Determine the [x, y] coordinate at the center of the cell enclosing the given text.  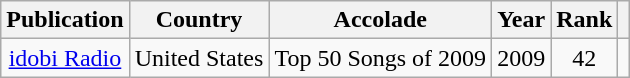
Year [522, 20]
42 [584, 58]
Top 50 Songs of 2009 [380, 58]
Publication [65, 20]
2009 [522, 58]
Rank [584, 20]
Accolade [380, 20]
United States [199, 58]
Country [199, 20]
idobi Radio [65, 58]
